From the cell containing the given text, extract its center point as [x, y] coordinate. 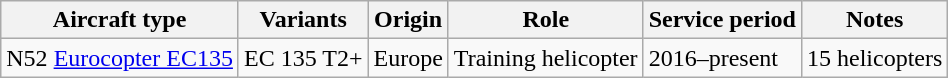
2016–present [722, 58]
Service period [722, 20]
N52 Eurocopter EC135 [120, 58]
15 helicopters [874, 58]
Origin [408, 20]
Variants [302, 20]
Europe [408, 58]
Notes [874, 20]
Role [546, 20]
Aircraft type [120, 20]
Training helicopter [546, 58]
EC 135 T2+ [302, 58]
